Provide the (X, Y) coordinate of the cell's center where the given text is located.  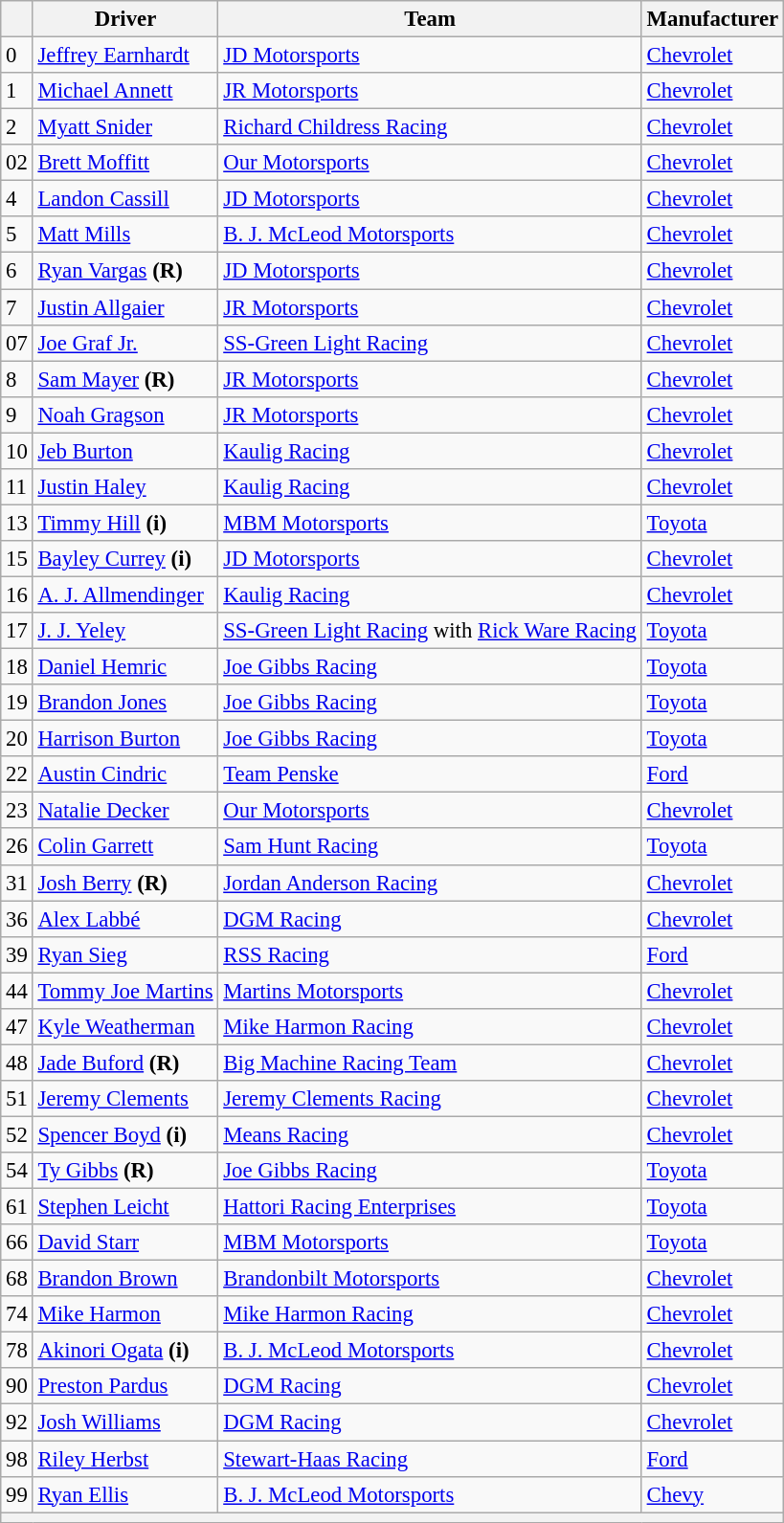
Stephen Leicht (125, 1207)
23 (17, 811)
Natalie Decker (125, 811)
A. J. Allmendinger (125, 594)
Ryan Vargas (R) (125, 271)
Justin Allgaier (125, 307)
Driver (125, 19)
Joe Graf Jr. (125, 343)
Ty Gibbs (R) (125, 1171)
Mike Harmon (125, 1314)
Matt Mills (125, 235)
0 (17, 56)
Riley Herbst (125, 1459)
68 (17, 1279)
Austin Cindric (125, 774)
Harrison Burton (125, 739)
Preston Pardus (125, 1387)
36 (17, 919)
26 (17, 847)
16 (17, 594)
4 (17, 199)
Alex Labbé (125, 919)
Manufacturer (712, 19)
1 (17, 91)
SS-Green Light Racing (430, 343)
39 (17, 954)
02 (17, 163)
5 (17, 235)
Sam Hunt Racing (430, 847)
Jeremy Clements Racing (430, 1099)
J. J. Yeley (125, 631)
74 (17, 1314)
Tommy Joe Martins (125, 991)
Landon Cassill (125, 199)
Bayley Currey (i) (125, 559)
66 (17, 1243)
Colin Garrett (125, 847)
98 (17, 1459)
31 (17, 883)
Akinori Ogata (i) (125, 1351)
Josh Berry (R) (125, 883)
07 (17, 343)
RSS Racing (430, 954)
Daniel Hemric (125, 667)
90 (17, 1387)
Chevy (712, 1494)
7 (17, 307)
92 (17, 1422)
19 (17, 703)
Sam Mayer (R) (125, 379)
Jordan Anderson Racing (430, 883)
13 (17, 523)
Michael Annett (125, 91)
8 (17, 379)
Jeffrey Earnhardt (125, 56)
61 (17, 1207)
44 (17, 991)
Richard Childress Racing (430, 127)
Ryan Sieg (125, 954)
Spencer Boyd (i) (125, 1134)
Jade Buford (R) (125, 1063)
Brandon Jones (125, 703)
9 (17, 414)
11 (17, 487)
20 (17, 739)
22 (17, 774)
Big Machine Racing Team (430, 1063)
Brett Moffitt (125, 163)
Team Penske (430, 774)
Josh Williams (125, 1422)
51 (17, 1099)
15 (17, 559)
Jeb Burton (125, 451)
SS-Green Light Racing with Rick Ware Racing (430, 631)
2 (17, 127)
Ryan Ellis (125, 1494)
54 (17, 1171)
Hattori Racing Enterprises (430, 1207)
52 (17, 1134)
Myatt Snider (125, 127)
Timmy Hill (i) (125, 523)
Brandon Brown (125, 1279)
Means Racing (430, 1134)
Brandonbilt Motorsports (430, 1279)
Noah Gragson (125, 414)
Jeremy Clements (125, 1099)
17 (17, 631)
Stewart-Haas Racing (430, 1459)
Justin Haley (125, 487)
48 (17, 1063)
David Starr (125, 1243)
99 (17, 1494)
6 (17, 271)
Martins Motorsports (430, 991)
47 (17, 1027)
78 (17, 1351)
Kyle Weatherman (125, 1027)
18 (17, 667)
Team (430, 19)
10 (17, 451)
